From the cell containing the given text, extract its center point as [X, Y] coordinate. 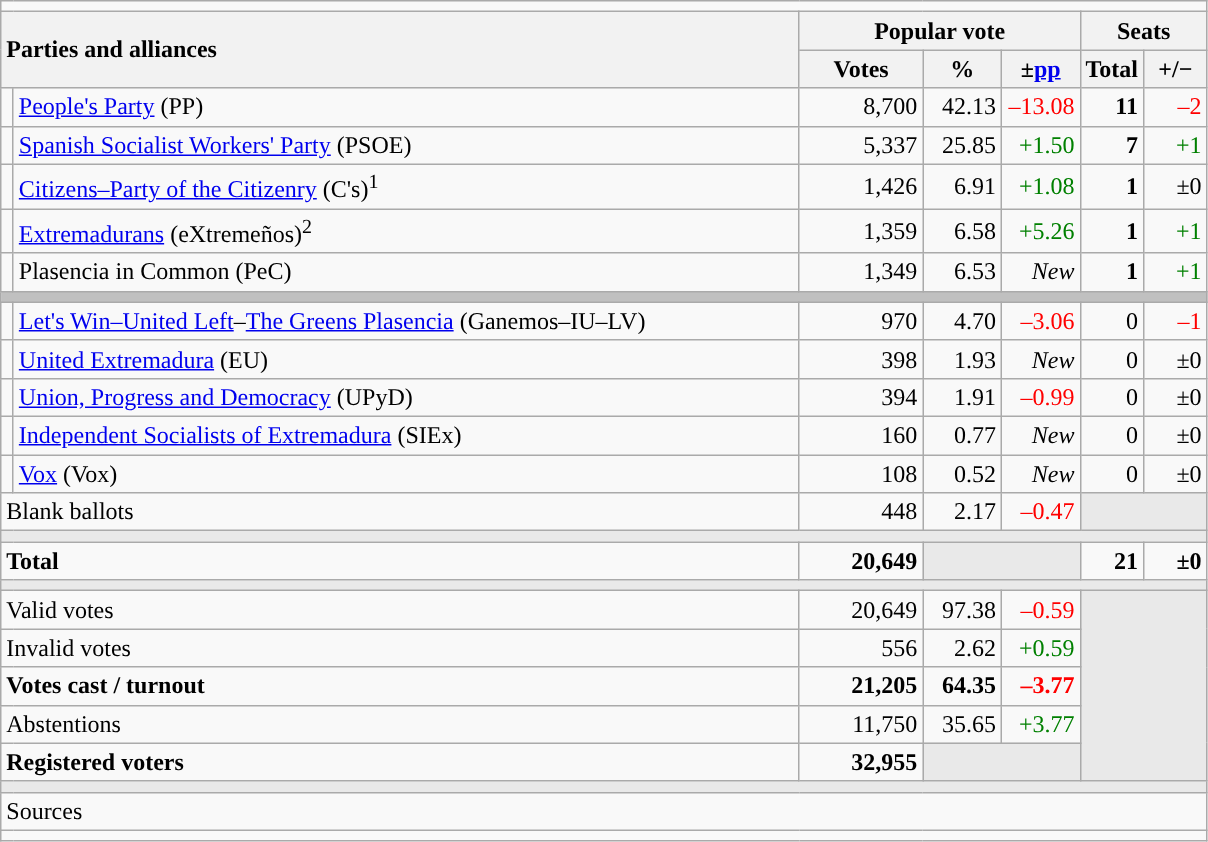
8,700 [861, 107]
+3.77 [1040, 724]
1,349 [861, 272]
Let's Win–United Left–The Greens Plasencia (Ganemos–IU–LV) [406, 321]
25.85 [962, 145]
+0.59 [1040, 648]
Parties and alliances [400, 50]
160 [861, 435]
1.93 [962, 359]
Invalid votes [400, 648]
–0.99 [1040, 397]
Popular vote [940, 31]
970 [861, 321]
Plasencia in Common (PeC) [406, 272]
Independent Socialists of Extremadura (SIEx) [406, 435]
11,750 [861, 724]
People's Party (PP) [406, 107]
+1.08 [1040, 186]
2.17 [962, 512]
5,337 [861, 145]
448 [861, 512]
Abstentions [400, 724]
0.77 [962, 435]
6.53 [962, 272]
Registered voters [400, 762]
1,426 [861, 186]
Votes [861, 69]
United Extremadura (EU) [406, 359]
–0.59 [1040, 610]
Citizens–Party of the Citizenry (C's)1 [406, 186]
Union, Progress and Democracy (UPyD) [406, 397]
4.70 [962, 321]
394 [861, 397]
556 [861, 648]
Vox (Vox) [406, 474]
21,205 [861, 686]
% [962, 69]
1,359 [861, 232]
–0.47 [1040, 512]
35.65 [962, 724]
1.91 [962, 397]
7 [1112, 145]
Sources [604, 811]
Valid votes [400, 610]
21 [1112, 561]
–1 [1176, 321]
–13.08 [1040, 107]
Extremadurans (eXtremeños)2 [406, 232]
2.62 [962, 648]
97.38 [962, 610]
Seats [1144, 31]
64.35 [962, 686]
–3.77 [1040, 686]
±pp [1040, 69]
6.58 [962, 232]
+5.26 [1040, 232]
32,955 [861, 762]
42.13 [962, 107]
398 [861, 359]
11 [1112, 107]
–2 [1176, 107]
+1.50 [1040, 145]
Spanish Socialist Workers' Party (PSOE) [406, 145]
Blank ballots [400, 512]
6.91 [962, 186]
Votes cast / turnout [400, 686]
108 [861, 474]
+/− [1176, 69]
0.52 [962, 474]
–3.06 [1040, 321]
